Identify which cell holds the provided text, then report its [x, y] central coordinate. 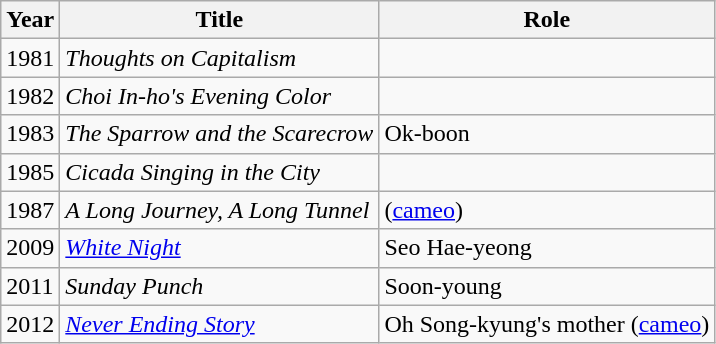
1981 [30, 58]
Role [547, 20]
The Sparrow and the Scarecrow [220, 134]
1982 [30, 96]
1983 [30, 134]
2011 [30, 286]
Thoughts on Capitalism [220, 58]
Year [30, 20]
Soon-young [547, 286]
Seo Hae-yeong [547, 248]
2009 [30, 248]
Never Ending Story [220, 324]
Ok-boon [547, 134]
1985 [30, 172]
Oh Song-kyung's mother (cameo) [547, 324]
Title [220, 20]
(cameo) [547, 210]
2012 [30, 324]
Cicada Singing in the City [220, 172]
A Long Journey, A Long Tunnel [220, 210]
White Night [220, 248]
Sunday Punch [220, 286]
1987 [30, 210]
Choi In-ho's Evening Color [220, 96]
